Extract the (X, Y) coordinate from the center of the cell holding the provided text.  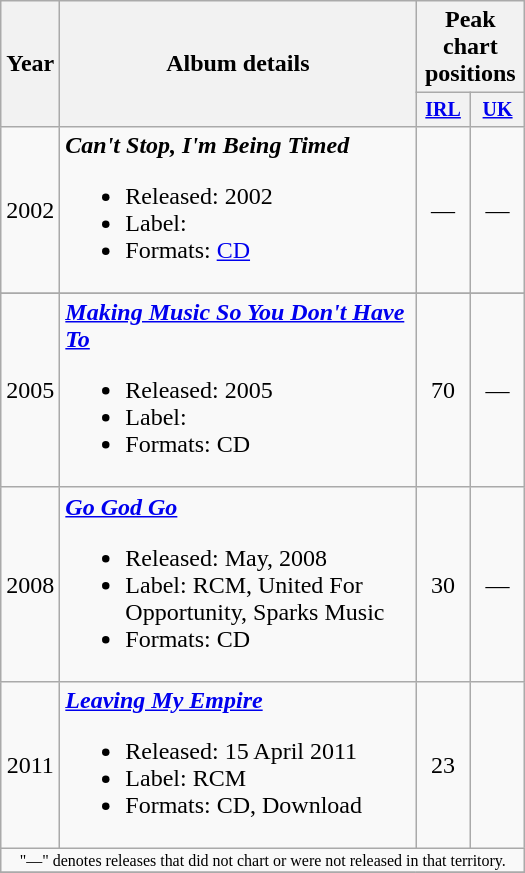
UK (497, 110)
2008 (30, 584)
Peak chart positions (470, 47)
2002 (30, 210)
Leaving My EmpireReleased: 15 April 2011Label: RCMFormats: CD, Download (238, 764)
2005 (30, 390)
70 (443, 390)
Can't Stop, I'm Being TimedReleased: 2002Label:Formats: CD (238, 210)
Go God GoReleased: May, 2008Label: RCM, United For Opportunity, Sparks MusicFormats: CD (238, 584)
Making Music So You Don't Have ToReleased: 2005Label:Formats: CD (238, 390)
Album details (238, 64)
2011 (30, 764)
30 (443, 584)
Year (30, 64)
"—" denotes releases that did not chart or were not released in that territory. (263, 861)
IRL (443, 110)
23 (443, 764)
